For the text-containing cell, return its midpoint in [x, y] coordinate format. 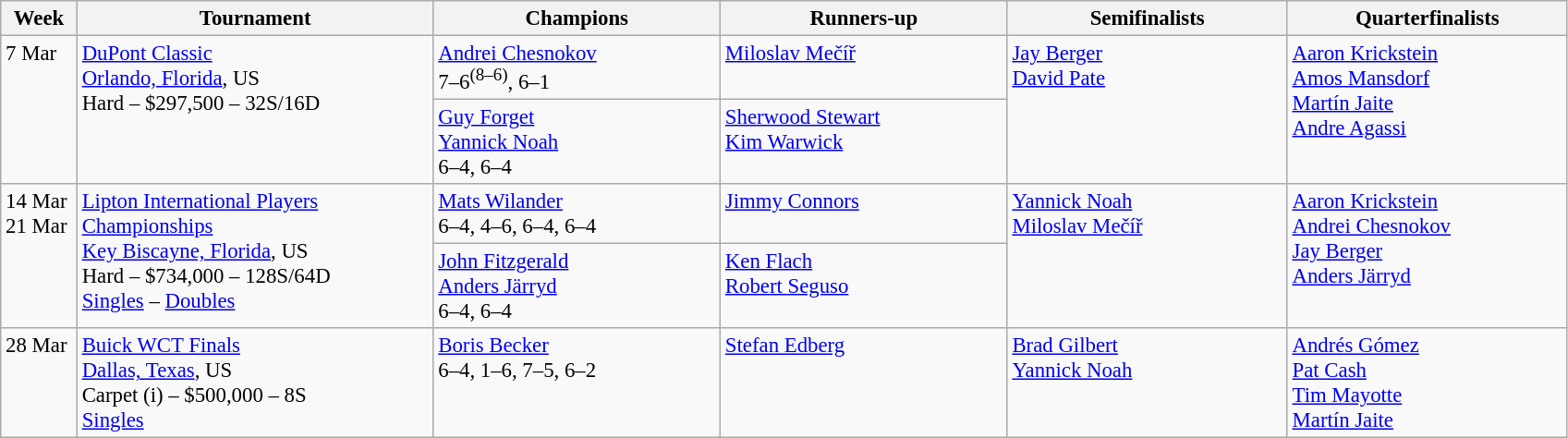
Aaron Krickstein Amos Mansdorf Martín Jaite Andre Agassi [1427, 111]
Quarterfinalists [1427, 18]
Guy Forget Yannick Noah 6–4, 6–4 [577, 142]
Sherwood Stewart Kim Warwick [865, 142]
Week [39, 18]
7 Mar [39, 111]
Andrei Chesnokov 7–6(8–6), 6–1 [577, 68]
14 Mar21 Mar [39, 256]
Miloslav Mečíř [865, 68]
Aaron Krickstein Andrei Chesnokov Jay Berger Anders Järryd [1427, 256]
Jimmy Connors [865, 214]
Semifinalists [1148, 18]
Lipton International Players Championships Key Biscayne, Florida, USHard – $734,000 – 128S/64D Singles – Doubles [255, 256]
John Fitzgerald Anders Järryd 6–4, 6–4 [577, 286]
DuPont Classic Orlando, Florida, USHard – $297,500 – 32S/16D [255, 111]
Jay Berger David Pate [1148, 111]
Mats Wilander 6–4, 4–6, 6–4, 6–4 [577, 214]
Yannick Noah Miloslav Mečíř [1148, 256]
Ken Flach Robert Seguso [865, 286]
Champions [577, 18]
Tournament [255, 18]
Runners-up [865, 18]
